Extract the [x, y] coordinate from the center of the cell holding the provided text.  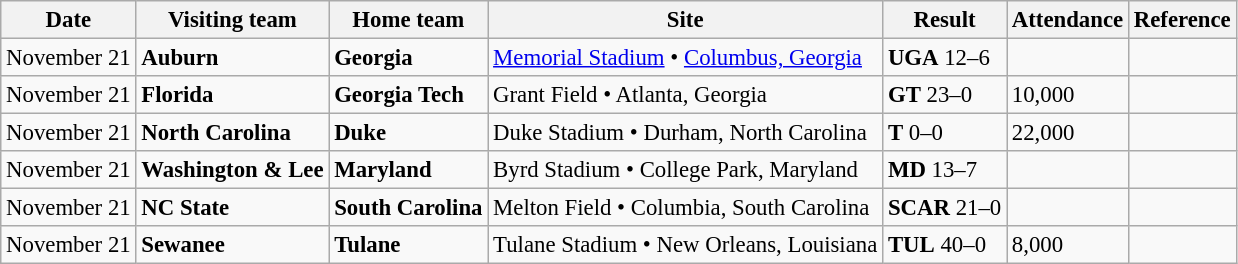
Memorial Stadium • Columbus, Georgia [686, 58]
Date [68, 20]
MD 13–7 [945, 170]
Duke [408, 133]
Florida [232, 95]
South Carolina [408, 208]
UGA 12–6 [945, 58]
TUL 40–0 [945, 245]
Tulane [408, 245]
Georgia Tech [408, 95]
Home team [408, 20]
Attendance [1067, 20]
T 0–0 [945, 133]
8,000 [1067, 245]
Grant Field • Atlanta, Georgia [686, 95]
Visiting team [232, 20]
North Carolina [232, 133]
SCAR 21–0 [945, 208]
Tulane Stadium • New Orleans, Louisiana [686, 245]
Auburn [232, 58]
NC State [232, 208]
22,000 [1067, 133]
10,000 [1067, 95]
Washington & Lee [232, 170]
Melton Field • Columbia, South Carolina [686, 208]
Reference [1182, 20]
Georgia [408, 58]
Duke Stadium • Durham, North Carolina [686, 133]
Site [686, 20]
GT 23–0 [945, 95]
Byrd Stadium • College Park, Maryland [686, 170]
Result [945, 20]
Sewanee [232, 245]
Maryland [408, 170]
